Scan for the cell matching the given text and deliver its [X, Y] coordinate at center. 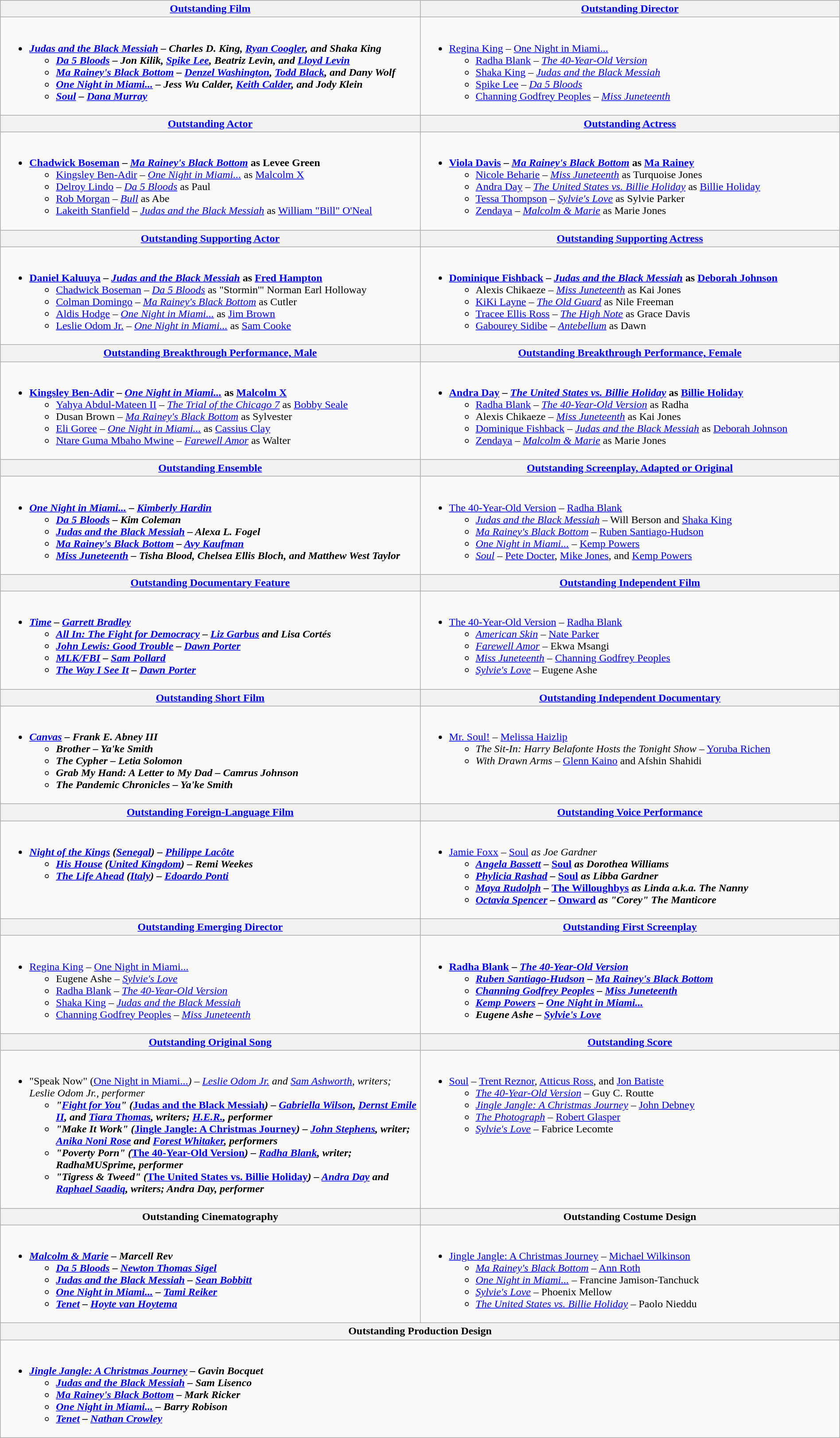
Outstanding Production Design [420, 1331]
Outstanding First Screenplay [630, 927]
Outstanding Voice Performance [630, 812]
Outstanding Cinematography [210, 1216]
Mr. Soul! – Melissa HaizlipThe Sit-In: Harry Belafonte Hosts the Tonight Show – Yoruba RichenWith Drawn Arms – Glenn Kaino and Afshin Shahidi [630, 755]
Outstanding Foreign-Language Film [210, 812]
Outstanding Actress [630, 124]
Outstanding Score [630, 1042]
Outstanding Supporting Actress [630, 238]
Outstanding Breakthrough Performance, Male [210, 353]
Night of the Kings (Senegal) – Philippe LacôteHis House (United Kingdom) – Remi WeekesThe Life Ahead (Italy) – Edoardo Ponti [210, 870]
Outstanding Short Film [210, 698]
Outstanding Original Song [210, 1042]
Outstanding Independent Film [630, 583]
Outstanding Breakthrough Performance, Female [630, 353]
Outstanding Actor [210, 124]
Outstanding Film [210, 9]
Outstanding Director [630, 9]
Outstanding Emerging Director [210, 927]
Outstanding Costume Design [630, 1216]
Outstanding Ensemble [210, 468]
Outstanding Documentary Feature [210, 583]
Outstanding Independent Documentary [630, 698]
Outstanding Supporting Actor [210, 238]
Outstanding Screenplay, Adapted or Original [630, 468]
